Return (X, Y) of the center of cell containing provided text 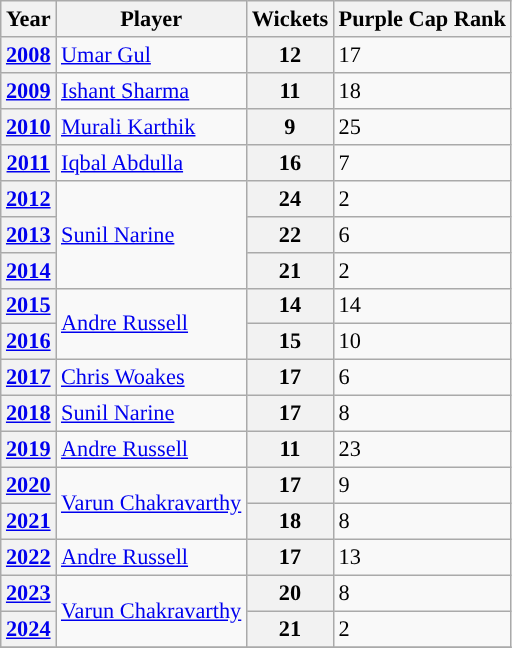
2008 (28, 55)
2016 (28, 342)
Player (152, 19)
2020 (28, 485)
2013 (28, 234)
16 (290, 162)
Murali Karthik (152, 126)
Chris Woakes (152, 378)
12 (290, 55)
2009 (28, 90)
22 (290, 234)
Ishant Sharma (152, 90)
23 (422, 450)
2010 (28, 126)
7 (422, 162)
2021 (28, 521)
10 (422, 342)
25 (422, 126)
2012 (28, 198)
24 (290, 198)
Iqbal Abdulla (152, 162)
2019 (28, 450)
Purple Cap Rank (422, 19)
2023 (28, 593)
2022 (28, 557)
Umar Gul (152, 55)
2017 (28, 378)
Year (28, 19)
2018 (28, 414)
2015 (28, 306)
20 (290, 593)
2024 (28, 629)
2011 (28, 162)
Wickets (290, 19)
2014 (28, 270)
15 (290, 342)
13 (422, 557)
